Locate the cell with the specified text and output its (X, Y) center coordinate. 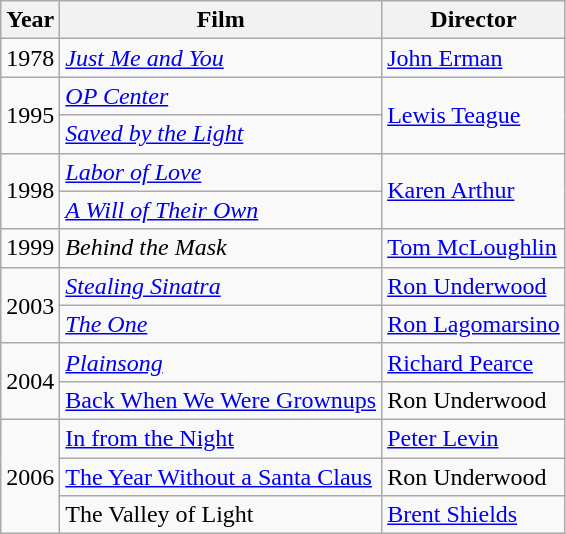
Stealing Sinatra (221, 286)
The Valley of Light (221, 515)
Ron Lagomarsino (474, 324)
The One (221, 324)
Year (30, 20)
Peter Levin (474, 438)
Richard Pearce (474, 362)
Film (221, 20)
Plainsong (221, 362)
1978 (30, 58)
Just Me and You (221, 58)
Lewis Teague (474, 115)
1998 (30, 191)
OP Center (221, 96)
Tom McLoughlin (474, 248)
2006 (30, 476)
A Will of Their Own (221, 210)
Karen Arthur (474, 191)
2004 (30, 381)
Labor of Love (221, 172)
1995 (30, 115)
Back When We Were Grownups (221, 400)
The Year Without a Santa Claus (221, 477)
Director (474, 20)
In from the Night (221, 438)
John Erman (474, 58)
Behind the Mask (221, 248)
Brent Shields (474, 515)
2003 (30, 305)
1999 (30, 248)
Saved by the Light (221, 134)
